Extract the (X, Y) coordinate from the center of the cell holding the provided text.  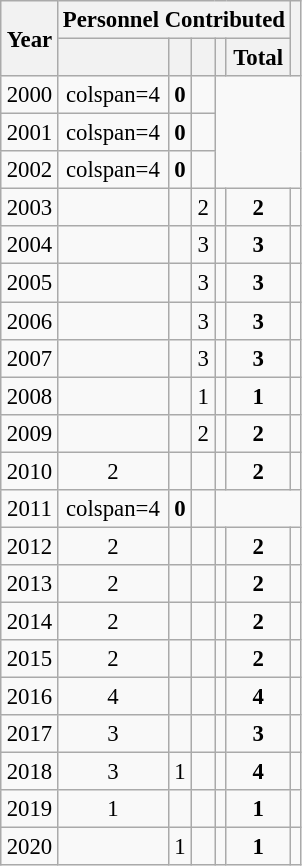
2018 (29, 772)
2013 (29, 584)
2003 (29, 208)
2007 (29, 358)
2011 (29, 509)
2009 (29, 433)
2008 (29, 396)
2005 (29, 283)
Personnel Contributed (174, 20)
2012 (29, 546)
2006 (29, 321)
2002 (29, 170)
Total (258, 58)
2014 (29, 621)
2000 (29, 95)
2019 (29, 809)
2004 (29, 245)
2017 (29, 734)
2015 (29, 659)
2020 (29, 847)
2001 (29, 133)
2010 (29, 471)
2016 (29, 697)
Year (29, 38)
